Identify which cell holds the provided text, then report its (X, Y) central coordinate. 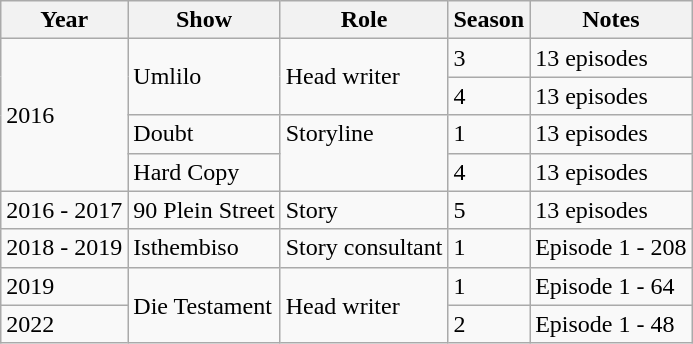
Hard Copy (204, 172)
Story (364, 210)
Episode 1 - 48 (611, 324)
Story consultant (364, 248)
Isthembiso (204, 248)
Episode 1 - 64 (611, 286)
2022 (64, 324)
Doubt (204, 134)
2019 (64, 286)
2018 - 2019 (64, 248)
2 (489, 324)
Notes (611, 20)
90 Plein Street (204, 210)
2016 (64, 115)
Year (64, 20)
Show (204, 20)
3 (489, 58)
Die Testament (204, 305)
Umlilo (204, 77)
5 (489, 210)
Role (364, 20)
Season (489, 20)
Storyline (364, 153)
2016 - 2017 (64, 210)
Episode 1 - 208 (611, 248)
